Capture the cell that displays the provided text and extract its [x, y] central coordinate. 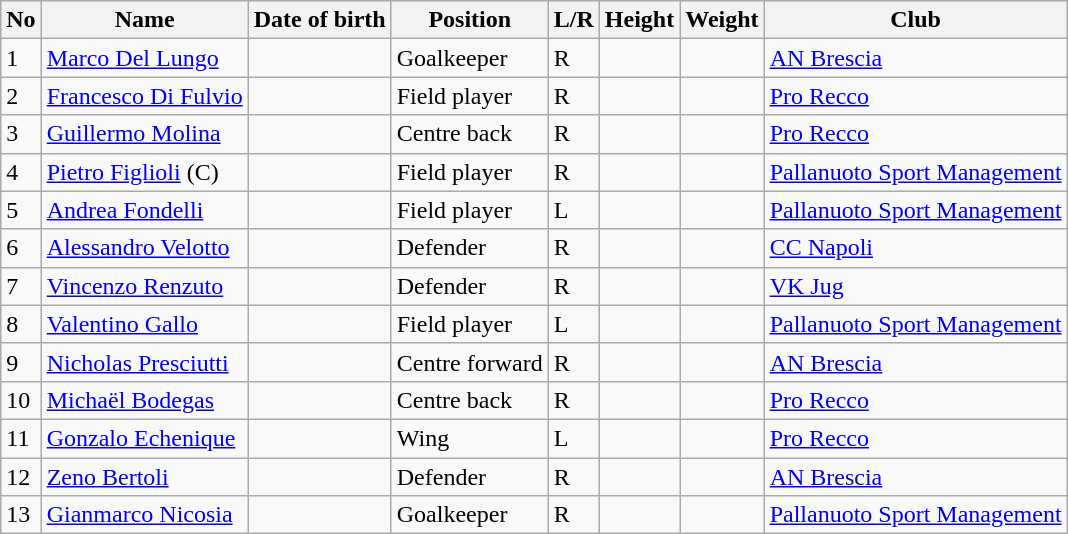
Date of birth [320, 20]
2 [21, 96]
Marco Del Lungo [144, 58]
4 [21, 172]
8 [21, 324]
L/R [574, 20]
Vincenzo Renzuto [144, 286]
Gonzalo Echenique [144, 438]
Pietro Figlioli (C) [144, 172]
3 [21, 134]
Name [144, 20]
Francesco Di Fulvio [144, 96]
Weight [722, 20]
Gianmarco Nicosia [144, 515]
10 [21, 400]
Height [639, 20]
Centre forward [470, 362]
CC Napoli [916, 248]
13 [21, 515]
Position [470, 20]
Valentino Gallo [144, 324]
7 [21, 286]
9 [21, 362]
Alessandro Velotto [144, 248]
11 [21, 438]
1 [21, 58]
No [21, 20]
Wing [470, 438]
VK Jug [916, 286]
12 [21, 477]
Zeno Bertoli [144, 477]
6 [21, 248]
Club [916, 20]
Andrea Fondelli [144, 210]
Nicholas Presciutti [144, 362]
Guillermo Molina [144, 134]
Michaël Bodegas [144, 400]
5 [21, 210]
